From the cell containing the given text, extract its center point as (X, Y) coordinate. 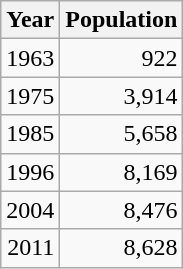
8,169 (122, 172)
8,476 (122, 210)
1985 (30, 134)
Population (122, 20)
1975 (30, 96)
Year (30, 20)
3,914 (122, 96)
1963 (30, 58)
1996 (30, 172)
922 (122, 58)
5,658 (122, 134)
2011 (30, 248)
8,628 (122, 248)
2004 (30, 210)
